Extract the [X, Y] coordinate from the center of the cell holding the provided text.  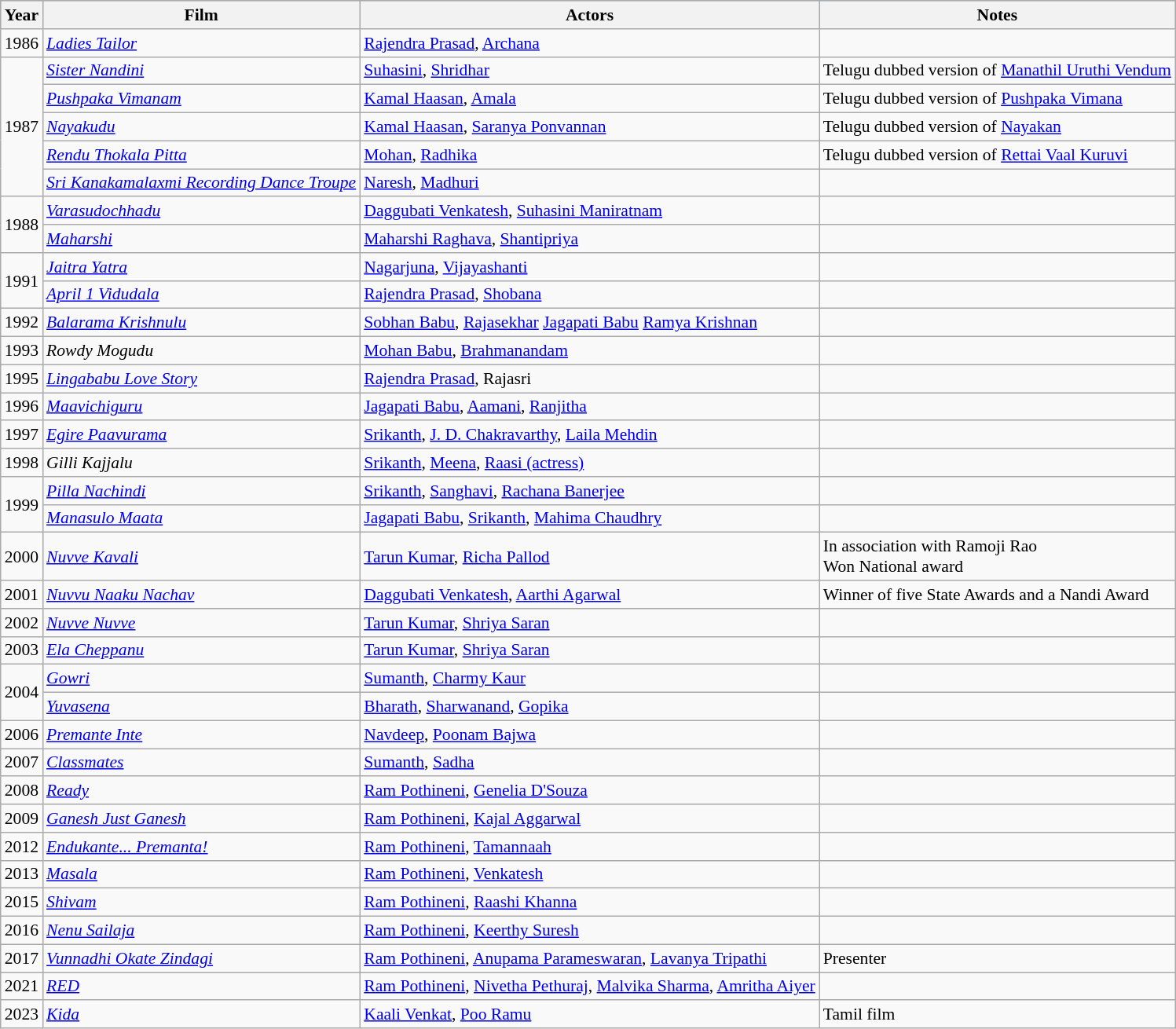
Endukante... Premanta! [201, 847]
In association with Ramoji RaoWon National award [998, 556]
Year [22, 15]
Daggubati Venkatesh, Aarthi Agarwal [589, 595]
1995 [22, 379]
2008 [22, 791]
Srikanth, Meena, Raasi (actress) [589, 463]
Masala [201, 874]
Bharath, Sharwanand, Gopika [589, 707]
2000 [22, 556]
Shivam [201, 903]
Jagapati Babu, Srikanth, Mahima Chaudhry [589, 518]
Maavichiguru [201, 407]
Ram Pothineni, Nivetha Pethuraj, Malvika Sharma, Amritha Aiyer [589, 987]
Ram Pothineni, Tamannaah [589, 847]
Rowdy Mogudu [201, 351]
Ram Pothineni, Venkatesh [589, 874]
Gowri [201, 679]
Ram Pothineni, Keerthy Suresh [589, 931]
Lingababu Love Story [201, 379]
1986 [22, 43]
2003 [22, 650]
Manasulo Maata [201, 518]
Telugu dubbed version of Nayakan [998, 127]
Kaali Venkat, Poo Ramu [589, 1015]
Maharshi Raghava, Shantipriya [589, 239]
1992 [22, 323]
Nuvve Nuvve [201, 623]
1997 [22, 435]
Telugu dubbed version of Rettai Vaal Kuruvi [998, 155]
1987 [22, 126]
Presenter [998, 958]
Sri Kanakamalaxmi Recording Dance Troupe [201, 183]
Kamal Haasan, Saranya Ponvannan [589, 127]
Rajendra Prasad, Shobana [589, 295]
Ram Pothineni, Genelia D'Souza [589, 791]
Kida [201, 1015]
Nayakudu [201, 127]
2015 [22, 903]
2002 [22, 623]
Sister Nandini [201, 71]
1991 [22, 281]
Sumanth, Charmy Kaur [589, 679]
Nagarjuna, Vijayashanti [589, 267]
Film [201, 15]
Ela Cheppanu [201, 650]
Navdeep, Poonam Bajwa [589, 734]
Rajendra Prasad, Archana [589, 43]
Sumanth, Sadha [589, 763]
Ready [201, 791]
April 1 Vidudala [201, 295]
Kamal Haasan, Amala [589, 99]
2017 [22, 958]
RED [201, 987]
2006 [22, 734]
Telugu dubbed version of Pushpaka Vimana [998, 99]
Tarun Kumar, Richa Pallod [589, 556]
Mohan Babu, Brahmanandam [589, 351]
Nuvve Kavali [201, 556]
Rendu Thokala Pitta [201, 155]
2013 [22, 874]
Ram Pothineni, Raashi Khanna [589, 903]
1993 [22, 351]
Ladies Tailor [201, 43]
Sobhan Babu, Rajasekhar Jagapati Babu Ramya Krishnan [589, 323]
Maharshi [201, 239]
2012 [22, 847]
Nenu Sailaja [201, 931]
Winner of five State Awards and a Nandi Award [998, 595]
Naresh, Madhuri [589, 183]
Premante Inte [201, 734]
2009 [22, 818]
2016 [22, 931]
Notes [998, 15]
Ram Pothineni, Kajal Aggarwal [589, 818]
Jagapati Babu, Aamani, Ranjitha [589, 407]
Vunnadhi Okate Zindagi [201, 958]
Srikanth, Sanghavi, Rachana Banerjee [589, 491]
Mohan, Radhika [589, 155]
2001 [22, 595]
2021 [22, 987]
Pushpaka Vimanam [201, 99]
Suhasini, Shridhar [589, 71]
Jaitra Yatra [201, 267]
2023 [22, 1015]
2004 [22, 693]
Actors [589, 15]
Telugu dubbed version of Manathil Uruthi Vendum [998, 71]
Egire Paavurama [201, 435]
1996 [22, 407]
1998 [22, 463]
Srikanth, J. D. Chakravarthy, Laila Mehdin [589, 435]
Classmates [201, 763]
1999 [22, 504]
Gilli Kajjalu [201, 463]
Yuvasena [201, 707]
Varasudochhadu [201, 211]
Balarama Krishnulu [201, 323]
Daggubati Venkatesh, Suhasini Maniratnam [589, 211]
Ram Pothineni, Anupama Parameswaran, Lavanya Tripathi [589, 958]
2007 [22, 763]
1988 [22, 225]
Pilla Nachindi [201, 491]
Tamil film [998, 1015]
Rajendra Prasad, Rajasri [589, 379]
Nuvvu Naaku Nachav [201, 595]
Ganesh Just Ganesh [201, 818]
